Pinpoint the cell where the given text exists, returning its (x, y) midpoint coordinate. 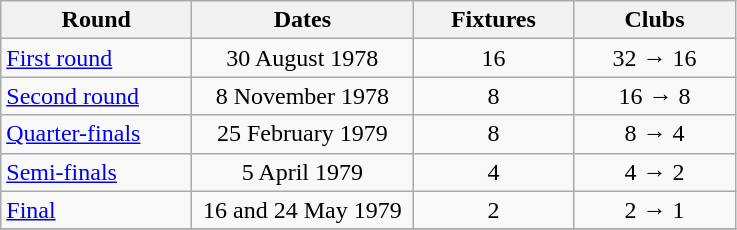
Fixtures (494, 20)
16 → 8 (654, 96)
30 August 1978 (302, 58)
Semi-finals (96, 172)
25 February 1979 (302, 134)
5 April 1979 (302, 172)
16 and 24 May 1979 (302, 210)
2 → 1 (654, 210)
4 (494, 172)
Clubs (654, 20)
16 (494, 58)
4 → 2 (654, 172)
Second round (96, 96)
8 → 4 (654, 134)
Quarter-finals (96, 134)
8 November 1978 (302, 96)
Final (96, 210)
32 → 16 (654, 58)
2 (494, 210)
Dates (302, 20)
Round (96, 20)
First round (96, 58)
